Provide the (x, y) coordinate of the cell's center where the given text is located.  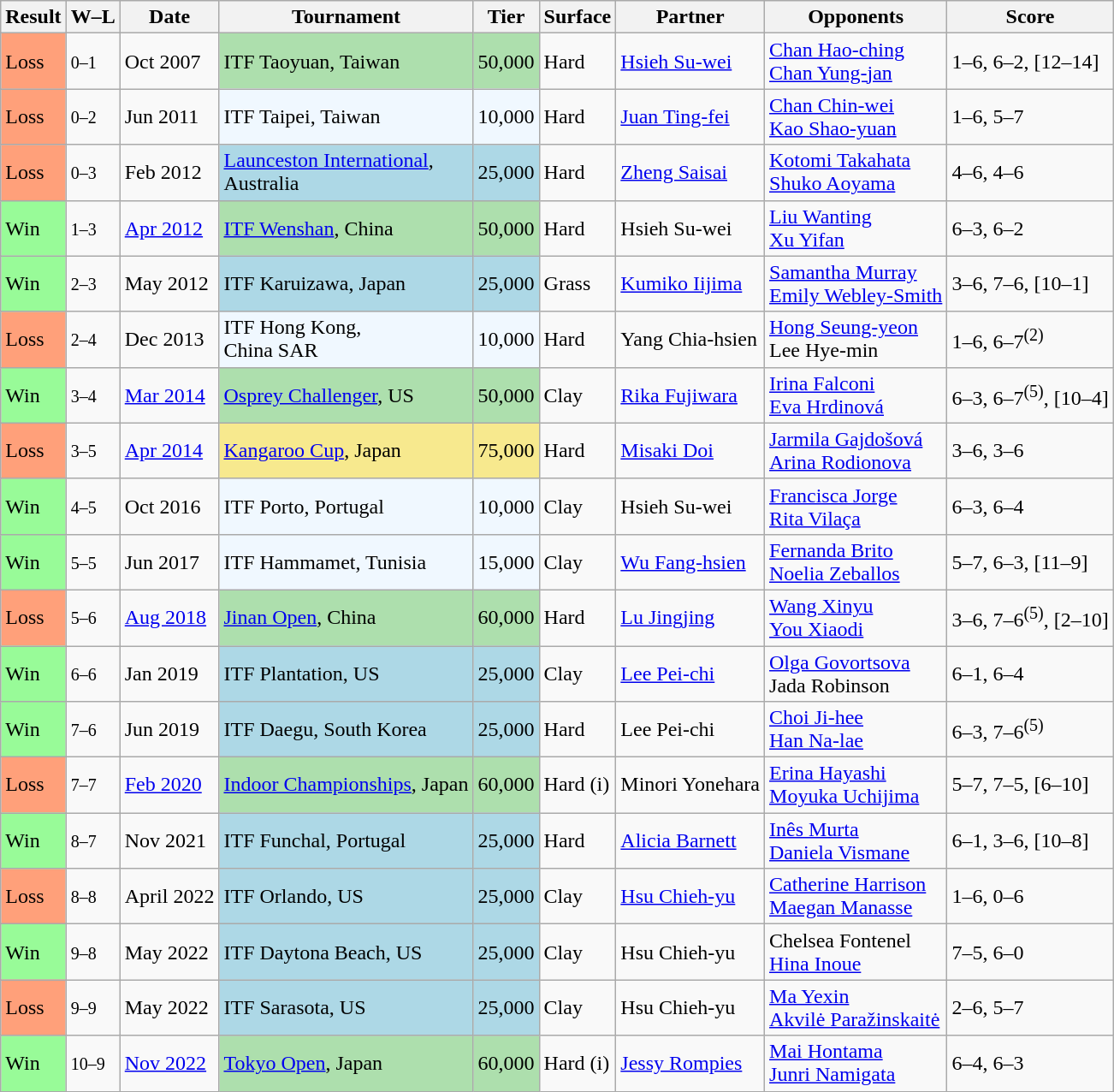
Nov 2021 (169, 840)
5–5 (92, 561)
ITF Sarasota, US (346, 1008)
6–3, 6–7(5), [10–4] (1030, 395)
Minori Yonehara (690, 786)
Jessy Rompies (690, 1063)
1–3 (92, 228)
2–4 (92, 339)
Choi Ji-hee Han Na-lae (856, 729)
1–6, 6–7(2) (1030, 339)
8–8 (92, 897)
Wang Xinyu You Xiaodi (856, 618)
Samantha Murray Emily Webley-Smith (856, 284)
1–6, 6–2, [12–14] (1030, 62)
1–6, 0–6 (1030, 897)
Chelsea Fontenel Hina Inoue (856, 952)
0–1 (92, 62)
Olga Govortsova Jada Robinson (856, 673)
Liu Wanting Xu Yifan (856, 228)
Jan 2019 (169, 673)
Francisca Jorge Rita Vilaça (856, 507)
May 2012 (169, 284)
5–7, 6–3, [11–9] (1030, 561)
Chan Hao-ching Chan Yung-jan (856, 62)
Yang Chia-hsien (690, 339)
Zheng Saisai (690, 173)
Apr 2012 (169, 228)
5–6 (92, 618)
Grass (578, 284)
7–5, 6–0 (1030, 952)
Irina Falconi Eva Hrdinová (856, 395)
Ma Yexin Akvilė Paražinskaitė (856, 1008)
10–9 (92, 1063)
1–6, 5–7 (1030, 116)
6–3, 6–4 (1030, 507)
Date (169, 17)
4–5 (92, 507)
ITF Orlando, US (346, 897)
W–L (92, 17)
Jun 2017 (169, 561)
Lu Jingjing (690, 618)
Juan Ting-fei (690, 116)
ITF Hammamet, Tunisia (346, 561)
6–6 (92, 673)
Oct 2007 (169, 62)
Tokyo Open, Japan (346, 1063)
Mai Hontama Junri Namigata (856, 1063)
Kangaroo Cup, Japan (346, 450)
ITF Taipei, Taiwan (346, 116)
8–7 (92, 840)
Surface (578, 17)
ITF Porto, Portugal (346, 507)
ITF Plantation, US (346, 673)
ITF Funchal, Portugal (346, 840)
Jarmila Gajdošová Arina Rodionova (856, 450)
5–7, 7–5, [6–10] (1030, 786)
Oct 2016 (169, 507)
Jun 2011 (169, 116)
9–8 (92, 952)
Erina Hayashi Moyuka Uchijima (856, 786)
Opponents (856, 17)
7–7 (92, 786)
ITF Wenshan, China (346, 228)
ITF Karuizawa, Japan (346, 284)
Kumiko Iijima (690, 284)
Jinan Open, China (346, 618)
3–6, 7–6, [10–1] (1030, 284)
Kotomi Takahata Shuko Aoyama (856, 173)
Fernanda Brito Noelia Zeballos (856, 561)
Result (33, 17)
ITF Daytona Beach, US (346, 952)
6–1, 6–4 (1030, 673)
Aug 2018 (169, 618)
Nov 2022 (169, 1063)
3–6, 7–6(5), [2–10] (1030, 618)
Indoor Championships, Japan (346, 786)
3–4 (92, 395)
3–6, 3–6 (1030, 450)
Wu Fang-hsien (690, 561)
6–1, 3–6, [10–8] (1030, 840)
0–3 (92, 173)
Dec 2013 (169, 339)
Partner (690, 17)
April 2022 (169, 897)
4–6, 4–6 (1030, 173)
Launceston International, Australia (346, 173)
3–5 (92, 450)
Catherine Harrison Maegan Manasse (856, 897)
Feb 2012 (169, 173)
Jun 2019 (169, 729)
9–9 (92, 1008)
Inês Murta Daniela Vismane (856, 840)
6–4, 6–3 (1030, 1063)
Apr 2014 (169, 450)
ITF Daegu, South Korea (346, 729)
ITF Hong Kong, China SAR (346, 339)
Mar 2014 (169, 395)
Tournament (346, 17)
Feb 2020 (169, 786)
0–2 (92, 116)
Tier (507, 17)
75,000 (507, 450)
6–3, 7–6(5) (1030, 729)
Score (1030, 17)
Chan Chin-wei Kao Shao-yuan (856, 116)
Misaki Doi (690, 450)
6–3, 6–2 (1030, 228)
Osprey Challenger, US (346, 395)
2–6, 5–7 (1030, 1008)
Alicia Barnett (690, 840)
7–6 (92, 729)
Hong Seung-yeon Lee Hye-min (856, 339)
ITF Taoyuan, Taiwan (346, 62)
15,000 (507, 561)
Rika Fujiwara (690, 395)
2–3 (92, 284)
